Return the (x, y) coordinate for the center point of the cell that contains the specified text.  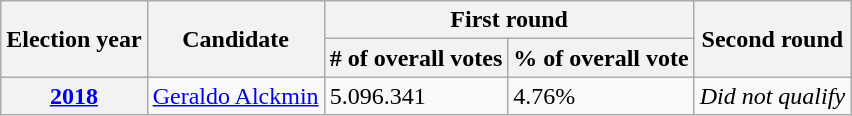
Second round (772, 39)
4.76% (601, 96)
2018 (74, 96)
Did not qualify (772, 96)
Election year (74, 39)
First round (509, 20)
# of overall votes (416, 58)
Geraldo Alckmin (236, 96)
% of overall vote (601, 58)
Candidate (236, 39)
5.096.341 (416, 96)
